Detect which cell encompasses the target text, then output its [X, Y] center coordinate. 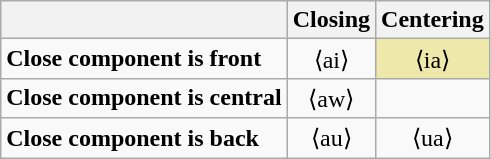
⟨aw⟩ [331, 98]
⟨ua⟩ [433, 138]
Close component is back [144, 138]
Closing [331, 20]
Close component is central [144, 98]
⟨au⟩ [331, 138]
Close component is front [144, 59]
Centering [433, 20]
⟨ia⟩ [433, 59]
⟨ai⟩ [331, 59]
